For the text-containing cell, return its midpoint in [x, y] coordinate format. 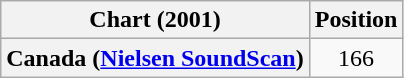
Position [356, 20]
Canada (Nielsen SoundScan) [155, 58]
166 [356, 58]
Chart (2001) [155, 20]
